Extract the (x, y) coordinate from the center of the cell holding the provided text.  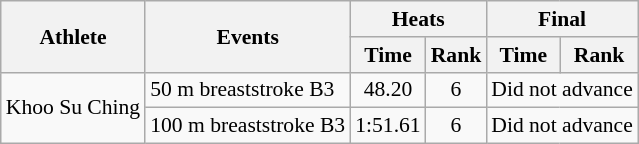
48.20 (388, 90)
Events (248, 36)
Khoo Su Ching (73, 108)
Final (562, 19)
100 m breaststroke B3 (248, 126)
Athlete (73, 36)
1:51.61 (388, 126)
Heats (418, 19)
50 m breaststroke B3 (248, 90)
